Provide the (x, y) coordinate of the cell's center where the given text is located.  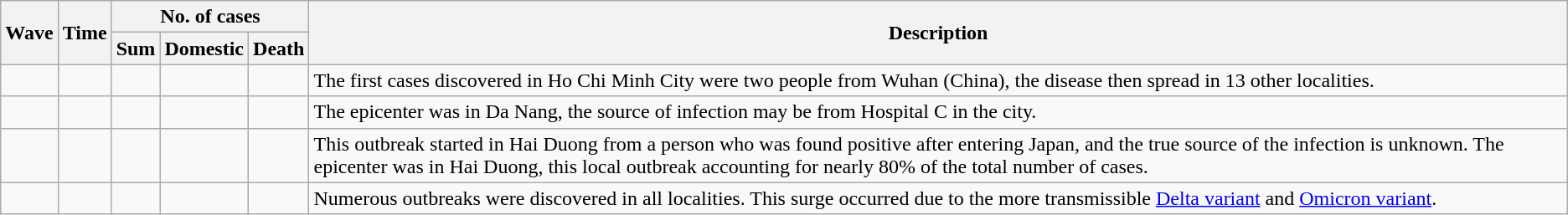
The epicenter was in Da Nang, the source of infection may be from Hospital C in the city. (938, 112)
Numerous outbreaks were discovered in all localities. This surge occurred due to the more transmissible Delta variant and Omicron variant. (938, 198)
Wave (29, 33)
Sum (136, 49)
The first cases discovered in Ho Chi Minh City were two people from Wuhan (China), the disease then spread in 13 other localities. (938, 80)
No. of cases (210, 17)
Death (279, 49)
Domestic (204, 49)
Time (85, 33)
Description (938, 33)
